Provide the [X, Y] coordinate of the cell's center where the given text is located.  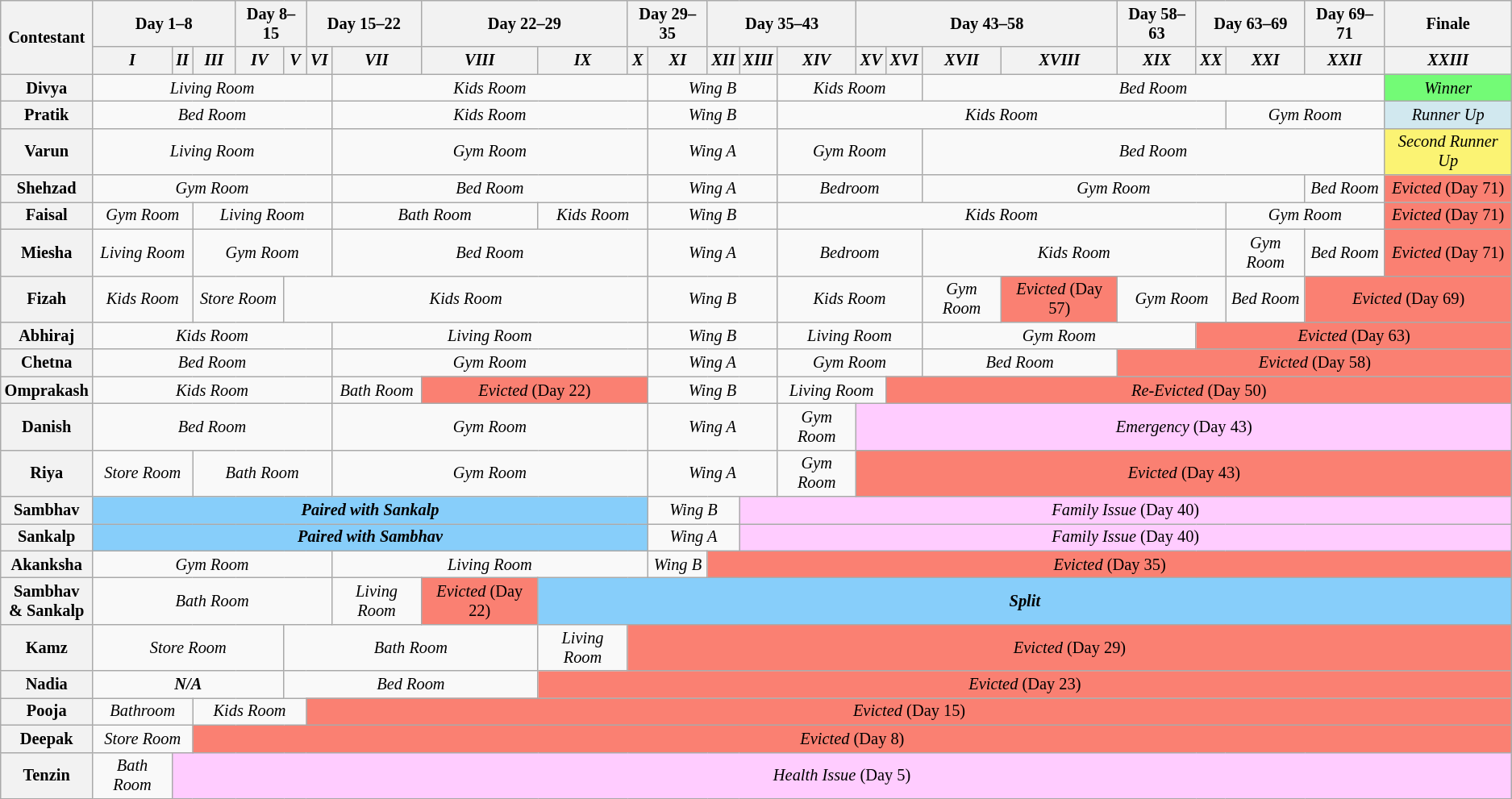
Akanksha [47, 564]
Pooja [47, 711]
Sambhav [47, 510]
I [132, 60]
XX [1211, 60]
Evicted (Day 15) [910, 711]
Paired with Sambhav [371, 537]
XV [871, 60]
V [295, 60]
Abhiraj [47, 335]
Day 58–63 [1156, 23]
Deepak [47, 739]
XIV [817, 60]
Evicted (Day 63) [1354, 335]
Second Runner Up [1448, 152]
Shehzad [47, 189]
Day 8–15 [271, 23]
IV [260, 60]
Runner Up [1448, 114]
Bathroom [143, 711]
Varun [47, 152]
Divya [47, 88]
Day 22–29 [524, 23]
Health Issue (Day 5) [842, 776]
Day 35–43 [781, 23]
XIII [758, 60]
XVII [961, 60]
Day 1–8 [165, 23]
Tenzin [47, 776]
III [215, 60]
VIII [480, 60]
Winner [1448, 88]
Evicted (Day 23) [1025, 685]
Day 69–71 [1344, 23]
Sambhav& Sankalp [47, 601]
Nadia [47, 685]
Riya [47, 473]
Chetna [47, 363]
Evicted (Day 69) [1408, 299]
Contestant [47, 37]
Fizah [47, 299]
Faisal [47, 215]
XVI [905, 60]
Evicted (Day 8) [852, 739]
XII [723, 60]
Miesha [47, 252]
XXIII [1448, 60]
Evicted (Day 43) [1184, 473]
Evicted (Day 35) [1110, 564]
Day 15–22 [364, 23]
VII [376, 60]
Day 63–69 [1250, 23]
Day 43–58 [987, 23]
Evicted (Day 57) [1060, 299]
Split [1025, 601]
Re-Evicted (Day 50) [1199, 390]
Omprakash [47, 390]
II [182, 60]
Emergency (Day 43) [1184, 427]
XIX [1156, 60]
Danish [47, 427]
XI [677, 60]
Paired with Sankalp [371, 510]
XVIII [1060, 60]
VI [319, 60]
IX [582, 60]
Day 29–35 [668, 23]
Finale [1448, 23]
Evicted (Day 29) [1069, 647]
XXII [1344, 60]
Evicted (Day 58) [1314, 363]
Kamz [47, 647]
Pratik [47, 114]
N/A [189, 685]
Sankalp [47, 537]
X [637, 60]
XXI [1265, 60]
